Provide the (X, Y) coordinate of the cell's center where the given text is located.  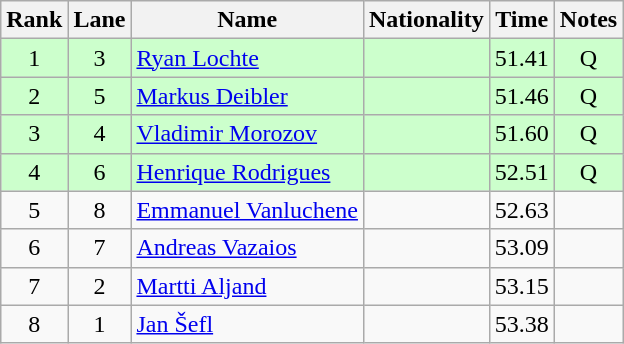
53.38 (522, 324)
Martti Aljand (248, 286)
Jan Šefl (248, 324)
Vladimir Morozov (248, 134)
53.09 (522, 248)
Emmanuel Vanluchene (248, 210)
51.46 (522, 96)
Markus Deibler (248, 96)
Name (248, 20)
51.41 (522, 58)
Notes (588, 20)
51.60 (522, 134)
Time (522, 20)
53.15 (522, 286)
Nationality (426, 20)
Rank (34, 20)
Lane (100, 20)
Ryan Lochte (248, 58)
52.63 (522, 210)
Henrique Rodrigues (248, 172)
52.51 (522, 172)
Andreas Vazaios (248, 248)
